Return [X, Y] of the center of cell containing provided text 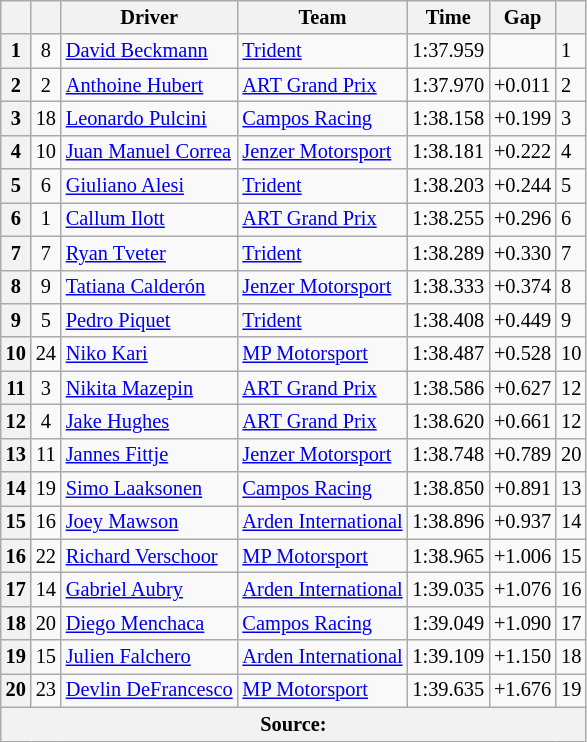
1:39.035 [448, 589]
Source: [294, 724]
Nikita Mazepin [150, 388]
1:38.965 [448, 556]
+0.627 [522, 388]
Devlin DeFrancesco [150, 690]
1:38.255 [448, 219]
1:38.203 [448, 186]
24 [46, 354]
1:38.748 [448, 455]
Jake Hughes [150, 421]
1:38.181 [448, 152]
Richard Verschoor [150, 556]
+1.090 [522, 623]
+0.296 [522, 219]
Time [448, 17]
+1.006 [522, 556]
1:38.408 [448, 320]
1:38.158 [448, 118]
Niko Kari [150, 354]
David Beckmann [150, 51]
Anthoine Hubert [150, 85]
+1.076 [522, 589]
1:37.959 [448, 51]
+0.528 [522, 354]
1:38.333 [448, 287]
Joey Mawson [150, 522]
+0.661 [522, 421]
+1.150 [522, 657]
Tatiana Calderón [150, 287]
1:38.586 [448, 388]
Diego Menchaca [150, 623]
+0.011 [522, 85]
Driver [150, 17]
+0.199 [522, 118]
Callum Ilott [150, 219]
1:39.635 [448, 690]
+0.374 [522, 287]
Giuliano Alesi [150, 186]
+1.676 [522, 690]
1:38.289 [448, 253]
Pedro Piquet [150, 320]
+0.937 [522, 522]
1:39.049 [448, 623]
+0.449 [522, 320]
1:38.620 [448, 421]
22 [46, 556]
+0.789 [522, 455]
Gabriel Aubry [150, 589]
1:39.109 [448, 657]
+0.222 [522, 152]
1:38.487 [448, 354]
Gap [522, 17]
+0.330 [522, 253]
1:38.896 [448, 522]
1:37.970 [448, 85]
+0.244 [522, 186]
Ryan Tveter [150, 253]
+0.891 [522, 489]
Julien Falchero [150, 657]
1:38.850 [448, 489]
Leonardo Pulcini [150, 118]
23 [46, 690]
Team [323, 17]
Simo Laaksonen [150, 489]
Juan Manuel Correa [150, 152]
Jannes Fittje [150, 455]
